Extract the [x, y] coordinate from the center of the cell holding the provided text.  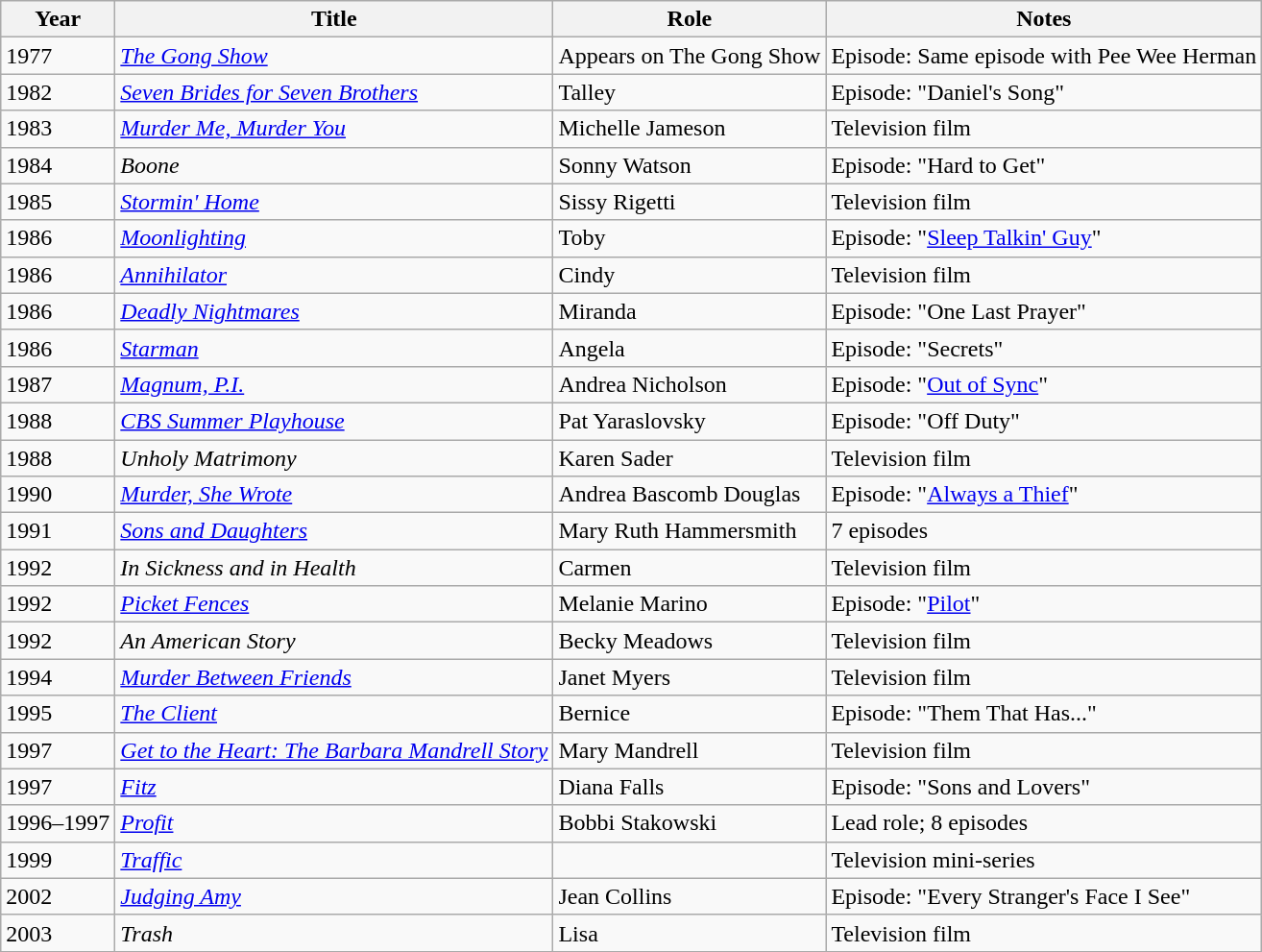
Unholy Matrimony [334, 458]
Moonlighting [334, 238]
Lisa [690, 933]
Annihilator [334, 275]
Mary Mandrell [690, 750]
Episode: "Daniel's Song" [1044, 92]
The Client [334, 714]
Stormin' Home [334, 202]
CBS Summer Playhouse [334, 421]
Fitz [334, 787]
Television mini-series [1044, 860]
Janet Myers [690, 677]
1991 [58, 531]
Year [58, 19]
Role [690, 19]
In Sickness and in Health [334, 568]
Boone [334, 165]
Episode: Same episode with Pee Wee Herman [1044, 56]
Angela [690, 348]
1985 [58, 202]
Cindy [690, 275]
Seven Brides for Seven Brothers [334, 92]
Murder Between Friends [334, 677]
Episode: "Off Duty" [1044, 421]
2002 [58, 896]
Get to the Heart: The Barbara Mandrell Story [334, 750]
Mary Ruth Hammersmith [690, 531]
Episode: "Every Stranger's Face I See" [1044, 896]
1994 [58, 677]
Starman [334, 348]
Episode: "Sons and Lovers" [1044, 787]
Murder Me, Murder You [334, 129]
An American Story [334, 641]
Pat Yaraslovsky [690, 421]
1977 [58, 56]
Magnum, P.I. [334, 384]
7 episodes [1044, 531]
1984 [58, 165]
2003 [58, 933]
Sissy Rigetti [690, 202]
Diana Falls [690, 787]
Karen Sader [690, 458]
Profit [334, 823]
Episode: "Always a Thief" [1044, 495]
The Gong Show [334, 56]
Episode: "Sleep Talkin' Guy" [1044, 238]
Episode: "Them That Has..." [1044, 714]
Andrea Nicholson [690, 384]
1983 [58, 129]
Episode: "Hard to Get" [1044, 165]
Melanie Marino [690, 604]
Lead role; 8 episodes [1044, 823]
1990 [58, 495]
Title [334, 19]
Sonny Watson [690, 165]
Jean Collins [690, 896]
Deadly Nightmares [334, 311]
1987 [58, 384]
Traffic [334, 860]
Episode: "Secrets" [1044, 348]
1999 [58, 860]
Carmen [690, 568]
1995 [58, 714]
Michelle Jameson [690, 129]
Sons and Daughters [334, 531]
Toby [690, 238]
1996–1997 [58, 823]
Judging Amy [334, 896]
Miranda [690, 311]
Talley [690, 92]
Trash [334, 933]
Notes [1044, 19]
Bobbi Stakowski [690, 823]
Episode: "Out of Sync" [1044, 384]
Murder, She Wrote [334, 495]
Andrea Bascomb Douglas [690, 495]
1982 [58, 92]
Episode: "One Last Prayer" [1044, 311]
Becky Meadows [690, 641]
Episode: "Pilot" [1044, 604]
Picket Fences [334, 604]
Appears on The Gong Show [690, 56]
Bernice [690, 714]
